Locate the cell with the specified text and output its (x, y) center coordinate. 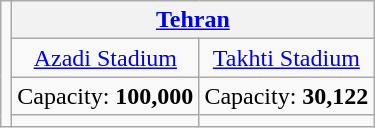
Azadi Stadium (106, 58)
Takhti Stadium (286, 58)
Capacity: 30,122 (286, 96)
Capacity: 100,000 (106, 96)
Tehran (193, 20)
